Capture the cell that displays the provided text and extract its [X, Y] central coordinate. 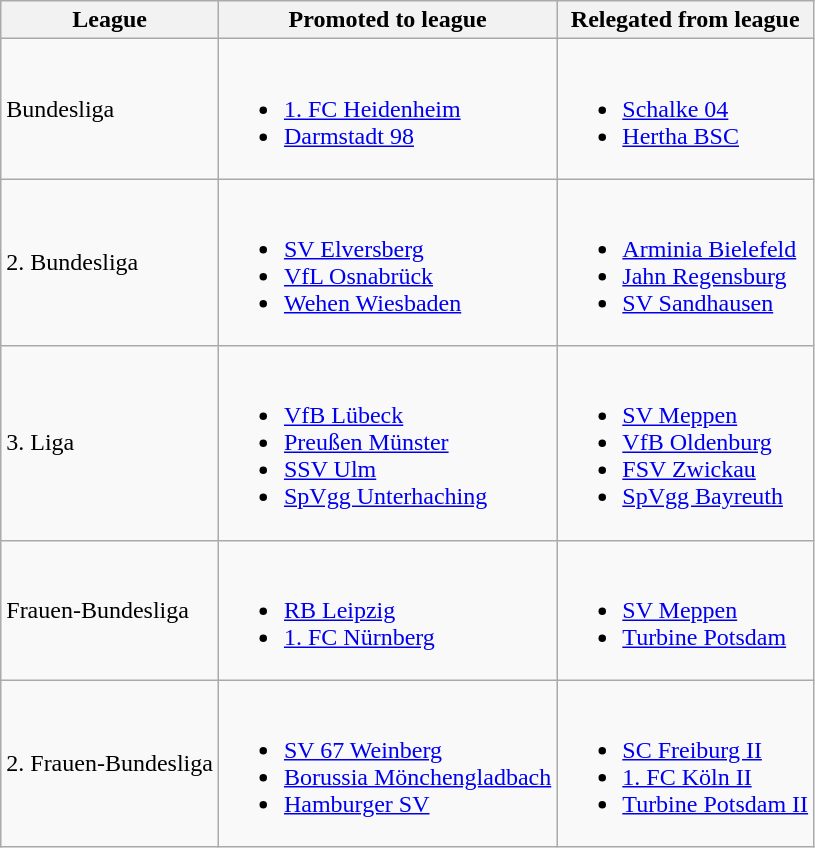
Arminia BielefeldJahn RegensburgSV Sandhausen [686, 262]
SV ElversbergVfL OsnabrückWehen Wiesbaden [387, 262]
Relegated from league [686, 20]
SV MeppenTurbine Potsdam [686, 610]
VfB LübeckPreußen MünsterSSV UlmSpVgg Unterhaching [387, 443]
SC Freiburg II1. FC Köln IITurbine Potsdam II [686, 764]
Bundesliga [110, 109]
Promoted to league [387, 20]
3. Liga [110, 443]
RB Leipzig1. FC Nürnberg [387, 610]
1. FC HeidenheimDarmstadt 98 [387, 109]
Schalke 04Hertha BSC [686, 109]
League [110, 20]
SV MeppenVfB OldenburgFSV ZwickauSpVgg Bayreuth [686, 443]
SV 67 WeinbergBorussia MönchengladbachHamburger SV [387, 764]
2. Frauen-Bundesliga [110, 764]
2. Bundesliga [110, 262]
Frauen-Bundesliga [110, 610]
